Provide the [x, y] coordinate of the cell's center where the given text is located.  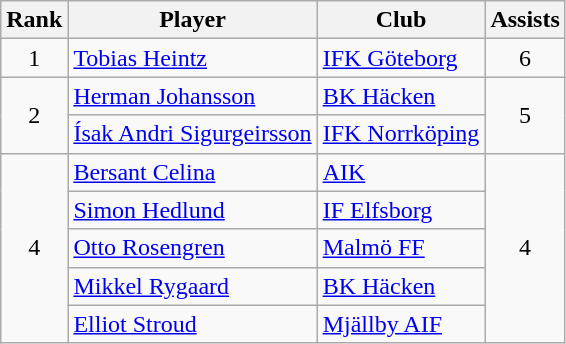
IFK Norrköping [401, 134]
Club [401, 20]
2 [34, 115]
Rank [34, 20]
6 [525, 58]
IFK Göteborg [401, 58]
AIK [401, 172]
Player [192, 20]
Herman Johansson [192, 96]
Elliot Stroud [192, 324]
IF Elfsborg [401, 210]
Ísak Andri Sigurgeirsson [192, 134]
Malmö FF [401, 248]
Assists [525, 20]
Tobias Heintz [192, 58]
Simon Hedlund [192, 210]
5 [525, 115]
Otto Rosengren [192, 248]
1 [34, 58]
Bersant Celina [192, 172]
Mjällby AIF [401, 324]
Mikkel Rygaard [192, 286]
